Scan for the cell matching the given text and deliver its (x, y) coordinate at center. 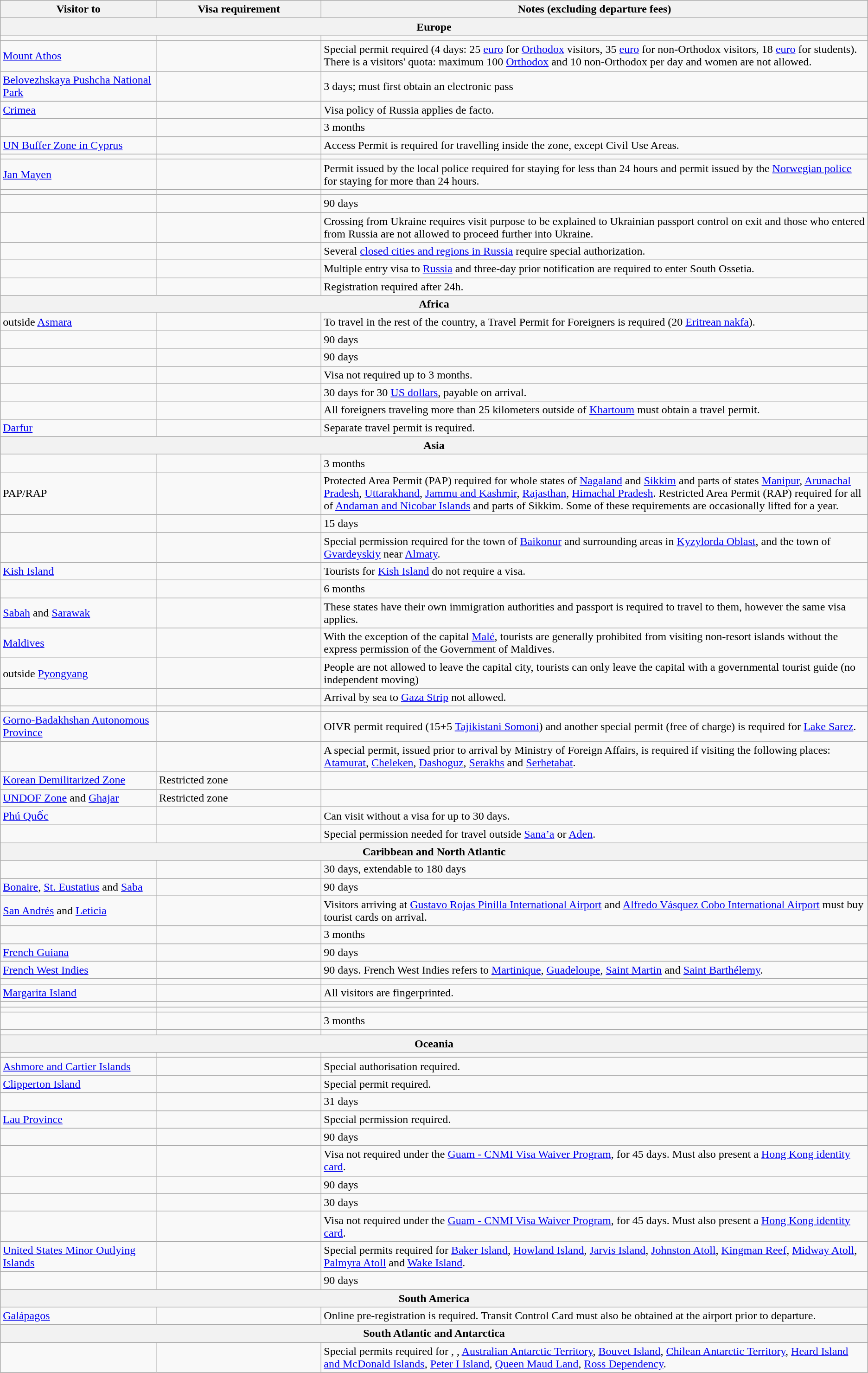
United States Minor Outlying Islands (79, 1256)
San Andrés and Leticia (79, 911)
Africa (434, 304)
All foreigners traveling more than 25 kilometers outside of Khartoum must obtain a travel permit. (594, 410)
Arrival by sea to Gaza Strip not allowed. (594, 697)
Special permission needed for travel outside Sana’a or Aden. (594, 834)
30 days, extendable to 180 days (594, 869)
French Guiana (79, 952)
These states have their own immigration authorities and passport is required to travel to them, however the same visa applies. (594, 613)
outside Pyongyang (79, 674)
Europe (434, 27)
Korean Demilitarized Zone (79, 780)
Maldives (79, 643)
30 days (594, 1202)
OIVR permit required (15+5 Tajikistani Somoni) and another special permit (free of charge) is required for Lake Sarez. (594, 726)
Margarita Island (79, 993)
Notes (excluding departure fees) (594, 9)
Galápagos (79, 1316)
People are not allowed to leave the capital city, tourists can only leave the capital with a governmental tourist guide (no independent moving) (594, 674)
3 days; must first obtain an electronic pass (594, 86)
Kish Island (79, 571)
90 days. French West Indies refers to Martinique, Guadeloupe, Saint Martin and Saint Barthélemy. (594, 970)
Special permission required. (594, 1119)
Multiple entry visa to Russia and three-day prior notification are required to enter South Ossetia. (594, 269)
Visa requirement (238, 9)
30 days for 30 US dollars, payable on arrival. (594, 392)
UNDOF Zone and Ghajar (79, 798)
Crimea (79, 110)
Mount Athos (79, 56)
15 days (594, 523)
Caribbean and North Atlantic (434, 852)
Oceania (434, 1044)
Sabah and Sarawak (79, 613)
PAP/RAP (79, 493)
outside Asmara (79, 322)
Phú Quốc (79, 816)
31 days (594, 1102)
Registration required after 24h. (594, 287)
Ashmore and Cartier Islands (79, 1066)
Belovezhskaya Pushcha National Park (79, 86)
Online pre-registration is required. Transit Control Card must also be obtained at the airport prior to departure. (594, 1316)
6 months (594, 589)
Can visit without a visa for up to 30 days. (594, 816)
Clipperton Island (79, 1084)
South Atlantic and Antarctica (434, 1334)
French West Indies (79, 970)
Visitors arriving at Gustavo Rojas Pinilla International Airport and Alfredo Vásquez Cobo International Airport must buy tourist cards on arrival. (594, 911)
Access Permit is required for travelling inside the zone, except Civil Use Areas. (594, 145)
UN Buffer Zone in Cyprus (79, 145)
Tourists for Kish Island do not require a visa. (594, 571)
Special permits required for Baker Island, Howland Island, Jarvis Island, Johnston Atoll, Kingman Reef, Midway Atoll, Palmyra Atoll and Wake Island. (594, 1256)
Visa policy of Russia applies de facto. (594, 110)
South America (434, 1298)
Several closed cities and regions in Russia require special authorization. (594, 251)
To travel in the rest of the country, a Travel Permit for Foreigners is required (20 Eritrean nakfa). (594, 322)
Bonaire, St. Eustatius and Saba (79, 887)
All visitors are fingerprinted. (594, 993)
Separate travel permit is required. (594, 428)
Lau Province (79, 1119)
Darfur (79, 428)
Visitor to (79, 9)
Special permit required. (594, 1084)
Visa not required up to 3 months. (594, 375)
Special permission required for the town of Baikonur and surrounding areas in Kyzylorda Oblast, and the town of Gvardeyskiy near Almaty. (594, 547)
Asia (434, 445)
Jan Mayen (79, 174)
Special authorisation required. (594, 1066)
Gorno-Badakhshan Autonomous Province (79, 726)
